Detect which cell encompasses the target text, then output its [X, Y] center coordinate. 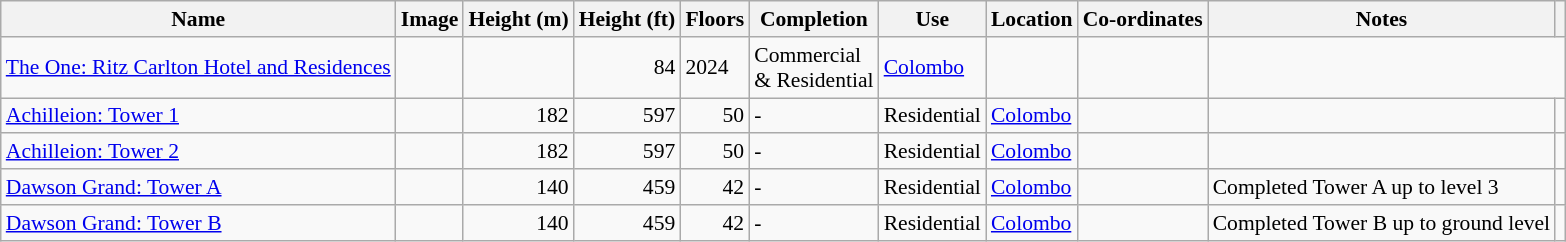
Name [198, 19]
Height (ft) [628, 19]
Commercial & Residential [814, 68]
The One: Ritz Carlton Hotel and Residences [198, 68]
Height (m) [518, 19]
Co-ordinates [1143, 19]
Floors [714, 19]
Completion [814, 19]
Completed Tower B up to ground level [1382, 223]
2024 [714, 68]
Dawson Grand: Tower B [198, 223]
Location [1032, 19]
Use [932, 19]
Completed Tower A up to level 3 [1382, 187]
Achilleion: Tower 2 [198, 152]
84 [628, 68]
Achilleion: Tower 1 [198, 116]
Notes [1382, 19]
Dawson Grand: Tower A [198, 187]
Image [430, 19]
